Return (x, y) of the center of cell containing provided text 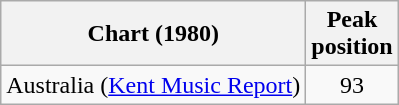
Chart (1980) (154, 34)
93 (352, 85)
Australia (Kent Music Report) (154, 85)
Peakposition (352, 34)
